Scan for the cell matching the given text and deliver its (X, Y) coordinate at center. 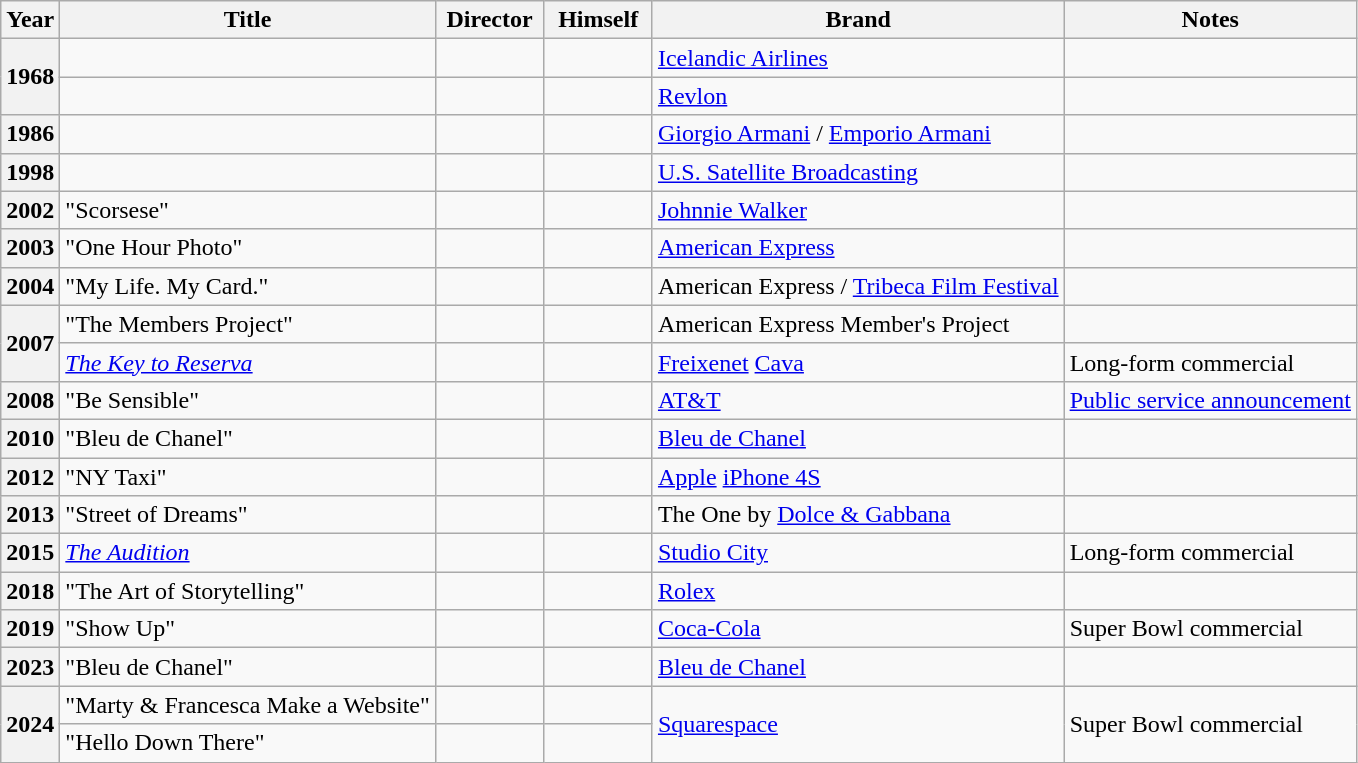
2013 (30, 515)
Freixenet Cava (858, 362)
Notes (1210, 20)
2002 (30, 210)
2007 (30, 343)
"Street of Dreams" (248, 515)
"My Life. My Card." (248, 286)
American Express (858, 248)
Brand (858, 20)
"The Members Project" (248, 324)
U.S. Satellite Broadcasting (858, 172)
Giorgio Armani / Emporio Armani (858, 134)
The Key to Reserva (248, 362)
1986 (30, 134)
"Scorsese" (248, 210)
2008 (30, 400)
1968 (30, 77)
Director (490, 20)
2024 (30, 724)
Himself (598, 20)
"Marty & Francesca Make a Website" (248, 705)
2023 (30, 667)
"Be Sensible" (248, 400)
The Audition (248, 553)
Coca-Cola (858, 629)
"One Hour Photo" (248, 248)
2015 (30, 553)
"Show Up" (248, 629)
Title (248, 20)
2019 (30, 629)
Studio City (858, 553)
Revlon (858, 96)
"NY Taxi" (248, 477)
"The Art of Storytelling" (248, 591)
2018 (30, 591)
2004 (30, 286)
Squarespace (858, 724)
Apple iPhone 4S (858, 477)
1998 (30, 172)
2012 (30, 477)
American Express Member's Project (858, 324)
Year (30, 20)
Public service announcement (1210, 400)
The One by Dolce & Gabbana (858, 515)
Rolex (858, 591)
Johnnie Walker (858, 210)
"Hello Down There" (248, 743)
2003 (30, 248)
AT&T (858, 400)
Icelandic Airlines (858, 58)
American Express / Tribeca Film Festival (858, 286)
2010 (30, 438)
